Locate the cell with the specified text and output its (X, Y) center coordinate. 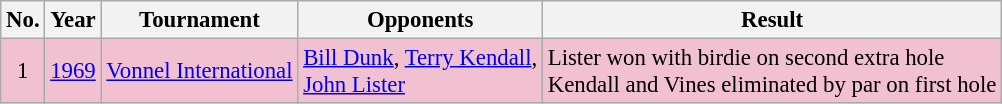
Tournament (200, 20)
1969 (73, 72)
Vonnel International (200, 72)
Result (772, 20)
No. (23, 20)
Lister won with birdie on second extra holeKendall and Vines eliminated by par on first hole (772, 72)
Opponents (420, 20)
1 (23, 72)
Bill Dunk, Terry Kendall, John Lister (420, 72)
Year (73, 20)
